Pinpoint the cell where the given text exists, returning its (x, y) midpoint coordinate. 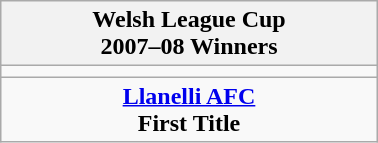
Welsh League Cup 2007–08 Winners (189, 34)
Llanelli AFCFirst Title (189, 110)
